For the text-containing cell, return its midpoint in [X, Y] coordinate format. 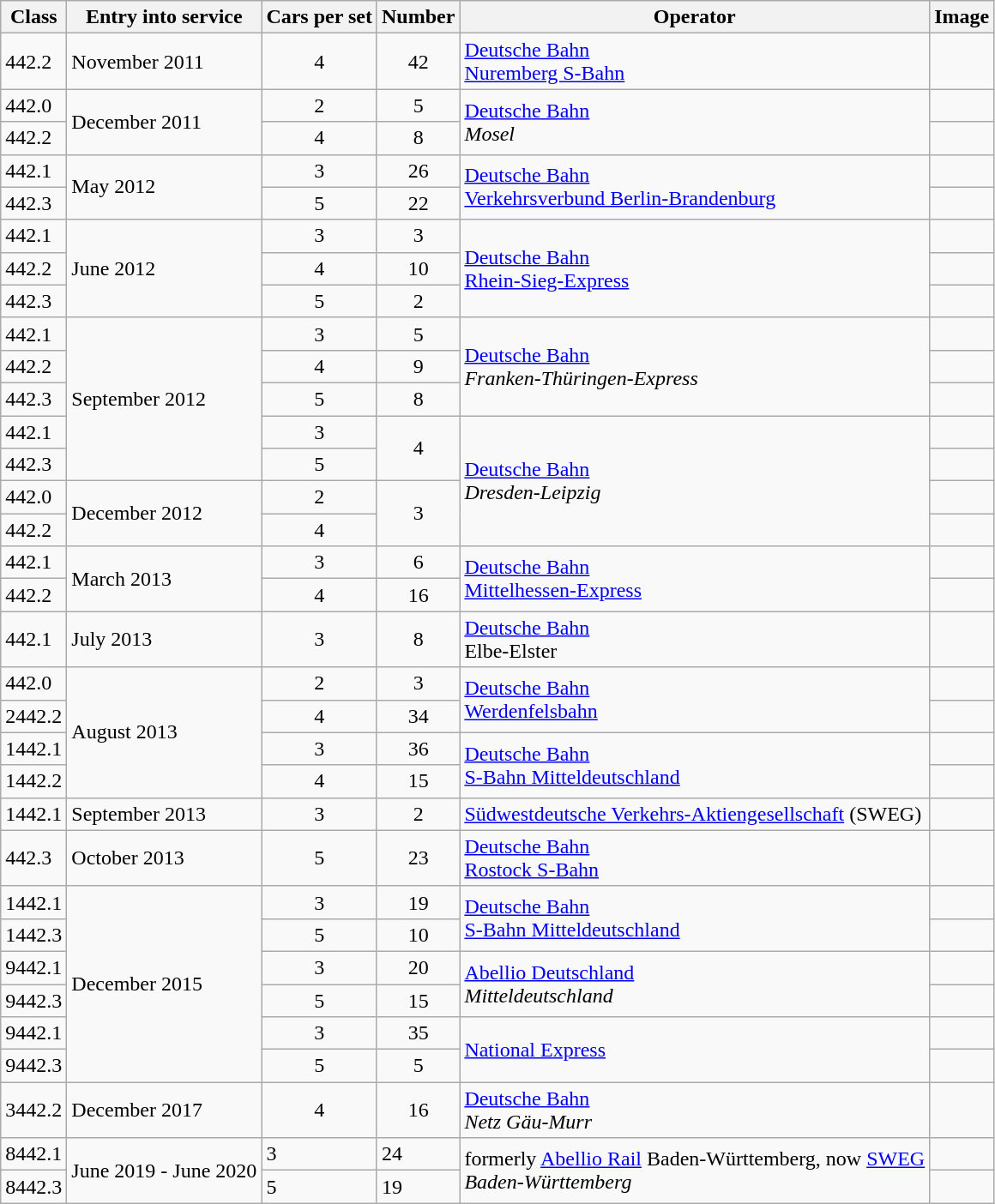
December 2017 [165, 1110]
September 2013 [165, 814]
24 [418, 1154]
formerly Abellio Rail Baden-Württemberg, now SWEGBaden-Württemberg [695, 1171]
35 [418, 1033]
Deutsche Bahn Netz Gäu-Murr [695, 1110]
Class [34, 17]
Deutsche BahnNuremberg S-Bahn [695, 62]
22 [418, 203]
November 2011 [165, 62]
National Express [695, 1050]
Südwestdeutsche Verkehrs-Aktiengesellschaft (SWEG) [695, 814]
December 2012 [165, 514]
September 2012 [165, 399]
8442.3 [34, 1187]
20 [418, 967]
3442.2 [34, 1110]
Deutsche Bahn Mosel [695, 122]
Abellio DeutschlandMitteldeutschland [695, 984]
Operator [695, 17]
Deutsche BahnRostock S-Bahn [695, 858]
34 [418, 716]
Deutsche BahnElbe-Elster [695, 640]
Deutsche BahnRhein-Sieg-Express [695, 268]
June 2012 [165, 268]
June 2019 - June 2020 [165, 1171]
Deutsche BahnFranken-Thüringen-Express [695, 366]
July 2013 [165, 640]
Number [418, 17]
42 [418, 62]
23 [418, 858]
March 2013 [165, 579]
Deutsche BahnWerdenfelsbahn [695, 700]
December 2011 [165, 122]
2442.2 [34, 716]
December 2015 [165, 984]
October 2013 [165, 858]
6 [418, 563]
Deutsche BahnVerkehrsverbund Berlin-Brandenburg [695, 187]
36 [418, 749]
Image [962, 17]
26 [418, 171]
Deutsche BahnMittelhessen-Express [695, 579]
Deutsche BahnDresden-Leipzig [695, 480]
Entry into service [165, 17]
Cars per set [319, 17]
August 2013 [165, 732]
1442.3 [34, 935]
8442.1 [34, 1154]
9 [418, 366]
1442.2 [34, 781]
May 2012 [165, 187]
